Return (X, Y) of the center of cell containing provided text 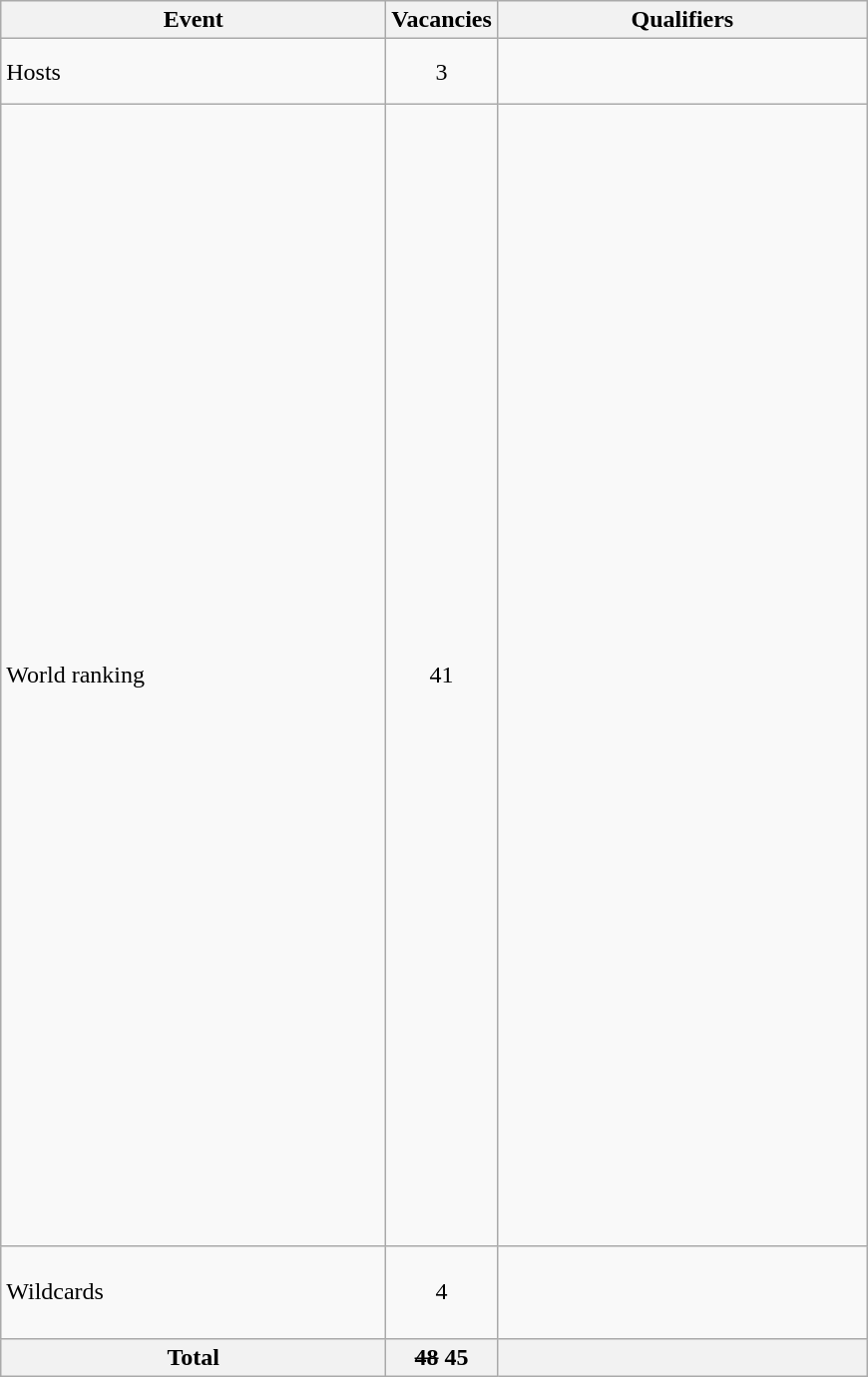
4 (442, 1292)
Vacancies (442, 20)
3 (442, 72)
41 (442, 675)
Total (194, 1357)
Wildcards (194, 1292)
World ranking (194, 675)
Event (194, 20)
Qualifiers (682, 20)
Hosts (194, 72)
48 45 (442, 1357)
